Pinpoint the cell where the given text exists, returning its (X, Y) midpoint coordinate. 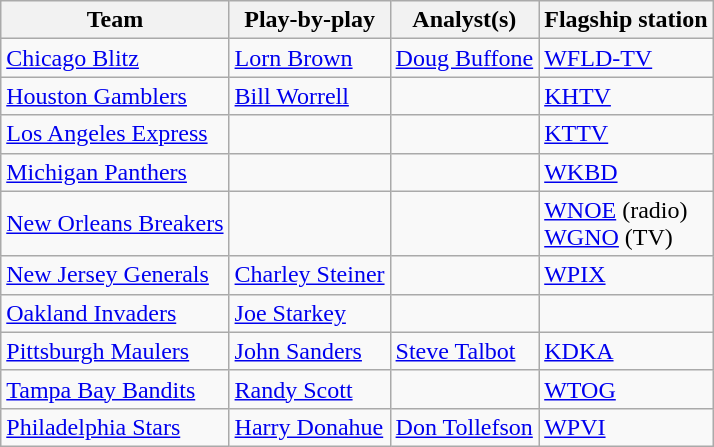
New Orleans Breakers (115, 224)
Tampa Bay Bandits (115, 389)
Joe Starkey (310, 313)
Chicago Blitz (115, 58)
John Sanders (310, 351)
WNOE (radio)WGNO (TV) (626, 224)
Michigan Panthers (115, 172)
Analyst(s) (464, 20)
Lorn Brown (310, 58)
Philadelphia Stars (115, 427)
KTTV (626, 134)
Doug Buffone (464, 58)
Charley Steiner (310, 275)
Los Angeles Express (115, 134)
WPVI (626, 427)
Bill Worrell (310, 96)
Houston Gamblers (115, 96)
Harry Donahue (310, 427)
WFLD-TV (626, 58)
Flagship station (626, 20)
WKBD (626, 172)
KHTV (626, 96)
New Jersey Generals (115, 275)
Steve Talbot (464, 351)
KDKA (626, 351)
Oakland Invaders (115, 313)
WTOG (626, 389)
WPIX (626, 275)
Play-by-play (310, 20)
Don Tollefson (464, 427)
Randy Scott (310, 389)
Pittsburgh Maulers (115, 351)
Team (115, 20)
